For the text-containing cell, return its midpoint in (x, y) coordinate format. 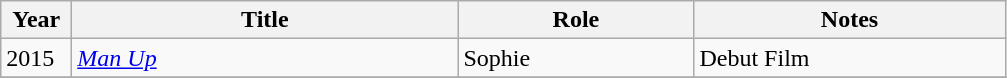
Sophie (576, 58)
2015 (36, 58)
Title (265, 20)
Man Up (265, 58)
Debut Film (850, 58)
Role (576, 20)
Year (36, 20)
Notes (850, 20)
